Find where the given text appears and provide that cell's center as (x, y) coordinate. 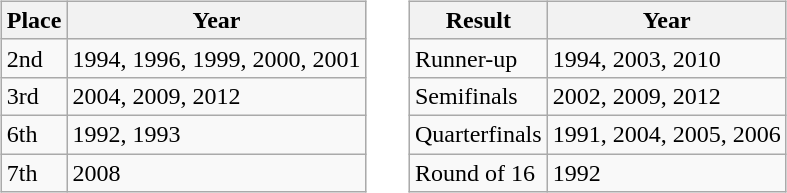
Quarterfinals (478, 134)
1991, 2004, 2005, 2006 (666, 134)
1992 (666, 173)
1994, 1996, 1999, 2000, 2001 (216, 58)
3rd (34, 96)
2nd (34, 58)
Place (34, 20)
1992, 1993 (216, 134)
Semifinals (478, 96)
Result (478, 20)
2002, 2009, 2012 (666, 96)
2004, 2009, 2012 (216, 96)
1994, 2003, 2010 (666, 58)
Runner-up (478, 58)
7th (34, 173)
6th (34, 134)
2008 (216, 173)
Round of 16 (478, 173)
